Detect which cell encompasses the target text, then output its [x, y] center coordinate. 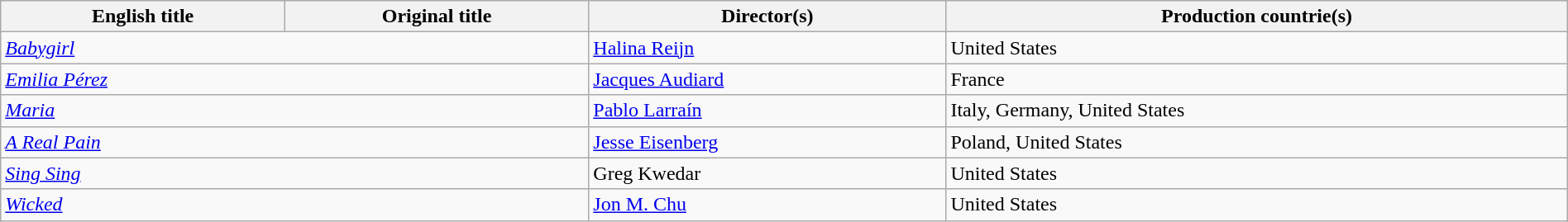
Sing Sing [294, 173]
Wicked [294, 205]
Original title [437, 17]
Jacques Audiard [767, 79]
Director(s) [767, 17]
Jon M. Chu [767, 205]
Maria [294, 111]
Pablo Larraín [767, 111]
France [1257, 79]
Babygirl [294, 48]
Greg Kwedar [767, 173]
Emilia Pérez [294, 79]
Poland, United States [1257, 142]
Jesse Eisenberg [767, 142]
A Real Pain [294, 142]
English title [143, 17]
Halina Reijn [767, 48]
Italy, Germany, United States [1257, 111]
Production countrie(s) [1257, 17]
